Pinpoint the cell where the given text exists, returning its [x, y] midpoint coordinate. 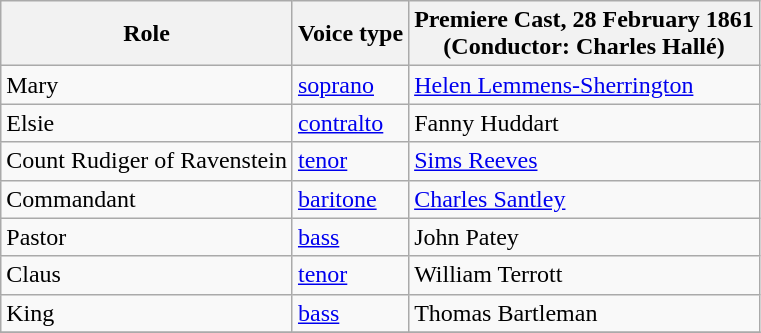
Mary [147, 85]
baritone [350, 199]
Pastor [147, 237]
Helen Lemmens-Sherrington [584, 85]
contralto [350, 123]
William Terrott [584, 275]
John Patey [584, 237]
Sims Reeves [584, 161]
Elsie [147, 123]
Thomas Bartleman [584, 313]
Role [147, 34]
Count Rudiger of Ravenstein [147, 161]
King [147, 313]
Premiere Cast, 28 February 1861 (Conductor: Charles Hallé) [584, 34]
Claus [147, 275]
Voice type [350, 34]
soprano [350, 85]
Fanny Huddart [584, 123]
Charles Santley [584, 199]
Commandant [147, 199]
